Scan for the cell matching the given text and deliver its [X, Y] coordinate at center. 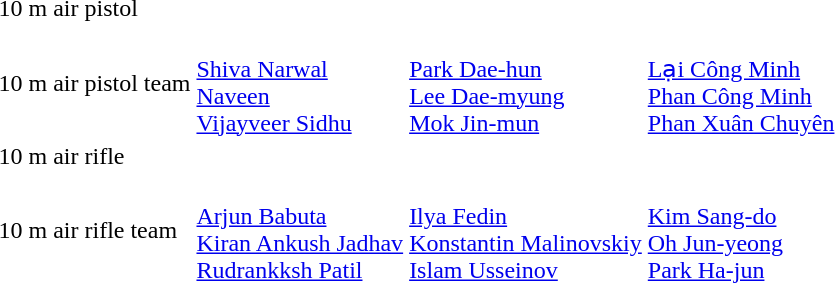
Shiva NarwalNaveenVijayveer Sidhu [300, 82]
Park Dae-hunLee Dae-myungMok Jin-mun [526, 82]
